Capture the cell that displays the provided text and extract its [X, Y] central coordinate. 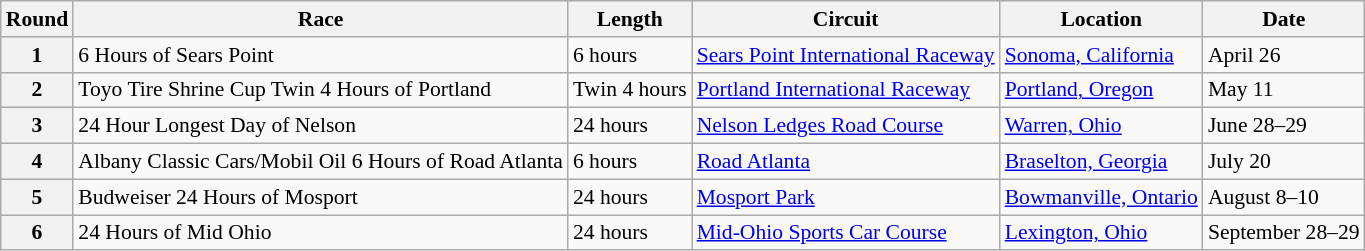
Date [1284, 19]
July 20 [1284, 162]
Nelson Ledges Road Course [846, 126]
6 [38, 233]
Portland, Oregon [1102, 90]
24 Hours of Mid Ohio [320, 233]
24 Hour Longest Day of Nelson [320, 126]
Warren, Ohio [1102, 126]
3 [38, 126]
Location [1102, 19]
April 26 [1284, 55]
August 8–10 [1284, 197]
Albany Classic Cars/Mobil Oil 6 Hours of Road Atlanta [320, 162]
Toyo Tire Shrine Cup Twin 4 Hours of Portland [320, 90]
Budweiser 24 Hours of Mosport [320, 197]
Portland International Raceway [846, 90]
1 [38, 55]
Lexington, Ohio [1102, 233]
Bowmanville, Ontario [1102, 197]
6 Hours of Sears Point [320, 55]
Road Atlanta [846, 162]
Twin 4 hours [630, 90]
Braselton, Georgia [1102, 162]
September 28–29 [1284, 233]
Circuit [846, 19]
5 [38, 197]
Mosport Park [846, 197]
4 [38, 162]
Mid-Ohio Sports Car Course [846, 233]
Round [38, 19]
Sears Point International Raceway [846, 55]
May 11 [1284, 90]
Sonoma, California [1102, 55]
Race [320, 19]
2 [38, 90]
Length [630, 19]
June 28–29 [1284, 126]
